Determine the [x, y] coordinate at the center of the cell enclosing the given text.  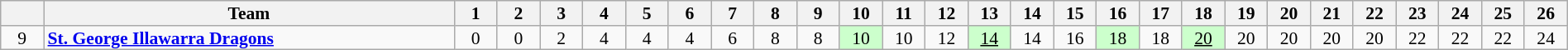
21 [1331, 13]
3 [562, 13]
4 [605, 13]
12 [947, 13]
1 [476, 13]
13 [989, 13]
20 [1289, 13]
25 [1503, 13]
6 [690, 13]
23 [1417, 13]
24 [1460, 13]
9 [818, 13]
7 [733, 13]
15 [1075, 13]
16 [1118, 13]
Team [248, 13]
11 [904, 13]
17 [1160, 13]
19 [1246, 13]
22 [1374, 13]
2 [519, 13]
10 [861, 13]
18 [1203, 13]
14 [1032, 13]
26 [1546, 13]
8 [776, 13]
5 [647, 13]
